Output the [X, Y] coordinate of the center of the cell containing the given text.  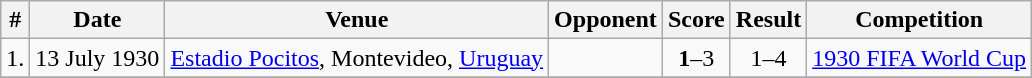
1930 FIFA World Cup [920, 58]
Competition [920, 20]
# [16, 20]
1–4 [768, 58]
Venue [357, 20]
Opponent [606, 20]
Score [696, 20]
1–3 [696, 58]
Estadio Pocitos, Montevideo, Uruguay [357, 58]
Date [98, 20]
Result [768, 20]
1. [16, 58]
13 July 1930 [98, 58]
